Determine the (x, y) coordinate at the center of the cell enclosing the given text.  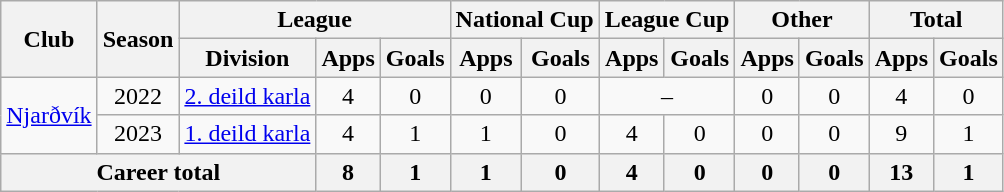
League (314, 20)
League Cup (667, 20)
2022 (138, 96)
13 (901, 172)
9 (901, 134)
National Cup (524, 20)
Season (138, 39)
Career total (158, 172)
Club (49, 39)
Division (248, 58)
2023 (138, 134)
Total (936, 20)
Other (802, 20)
8 (348, 172)
2. deild karla (248, 96)
1. deild karla (248, 134)
Njarðvík (49, 115)
– (667, 96)
